Scan for the cell matching the given text and deliver its (x, y) coordinate at center. 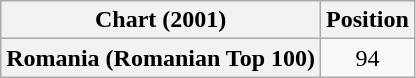
Romania (Romanian Top 100) (161, 58)
Position (368, 20)
Chart (2001) (161, 20)
94 (368, 58)
